Locate the cell with the specified text and output its [X, Y] center coordinate. 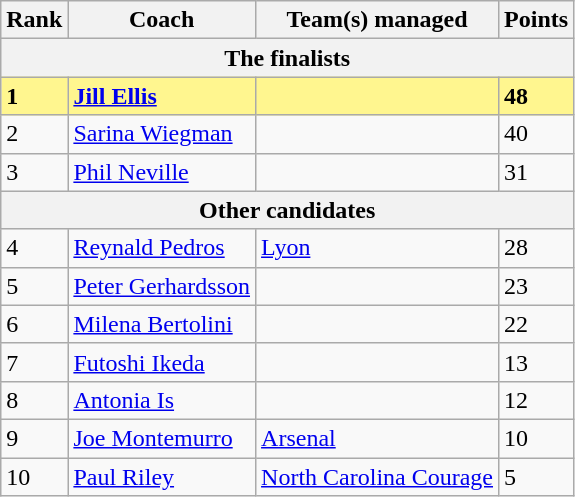
Reynald Pedros [162, 248]
40 [536, 134]
2 [34, 134]
Coach [162, 20]
North Carolina Courage [378, 477]
Futoshi Ikeda [162, 362]
8 [34, 400]
Rank [34, 20]
The finalists [288, 58]
13 [536, 362]
Paul Riley [162, 477]
Jill Ellis [162, 96]
31 [536, 172]
Sarina Wiegman [162, 134]
Arsenal [378, 438]
Phil Neville [162, 172]
23 [536, 286]
48 [536, 96]
Team(s) managed [378, 20]
4 [34, 248]
3 [34, 172]
12 [536, 400]
Points [536, 20]
Peter Gerhardsson [162, 286]
Joe Montemurro [162, 438]
6 [34, 324]
Milena Bertolini [162, 324]
Antonia Is [162, 400]
9 [34, 438]
28 [536, 248]
22 [536, 324]
Other candidates [288, 210]
1 [34, 96]
Lyon [378, 248]
7 [34, 362]
